Locate the cell with the specified text and output its (x, y) center coordinate. 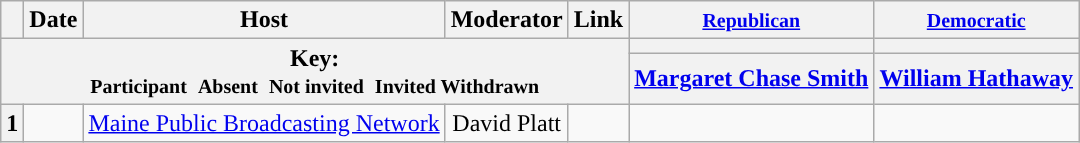
1 (12, 123)
Margaret Chase Smith (752, 78)
Key: Participant Absent Not invited Invited Withdrawn (315, 72)
Date (54, 20)
David Platt (506, 123)
Host (264, 20)
William Hathaway (976, 78)
Democratic (976, 20)
Maine Public Broadcasting Network (264, 123)
Republican (752, 20)
Link (598, 20)
Moderator (506, 20)
